Locate the cell with the specified text and output its (x, y) center coordinate. 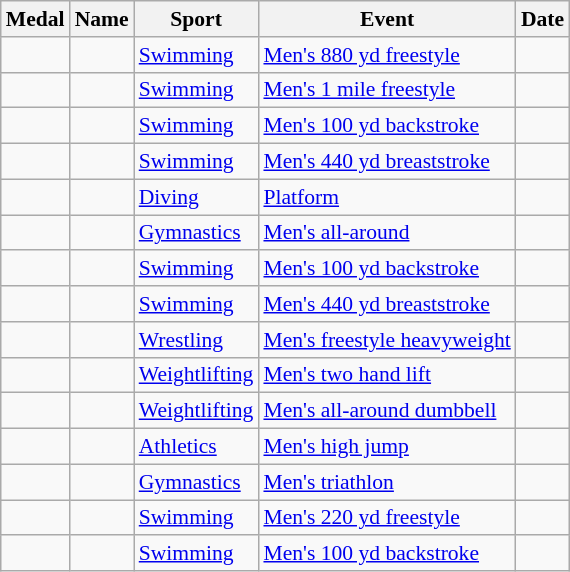
Men's all-around dumbbell (386, 411)
Men's 880 yd freestyle (386, 55)
Men's 220 yd freestyle (386, 518)
Men's freestyle heavyweight (386, 340)
Name (102, 19)
Men's triathlon (386, 482)
Date (542, 19)
Platform (386, 197)
Athletics (196, 447)
Event (386, 19)
Wrestling (196, 340)
Sport (196, 19)
Diving (196, 197)
Men's high jump (386, 447)
Men's 1 mile freestyle (386, 90)
Men's two hand lift (386, 375)
Men's all-around (386, 233)
Medal (36, 19)
